From the cell containing the given text, extract its center point as [X, Y] coordinate. 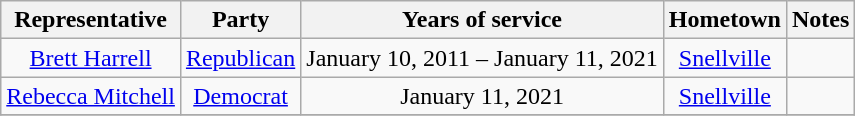
Party [240, 20]
Representative [91, 20]
Rebecca Mitchell [91, 96]
Democrat [240, 96]
January 10, 2011 – January 11, 2021 [482, 58]
Republican [240, 58]
January 11, 2021 [482, 96]
Notes [820, 20]
Hometown [724, 20]
Years of service [482, 20]
Brett Harrell [91, 58]
